Determine the (X, Y) coordinate at the center of the cell enclosing the given text.  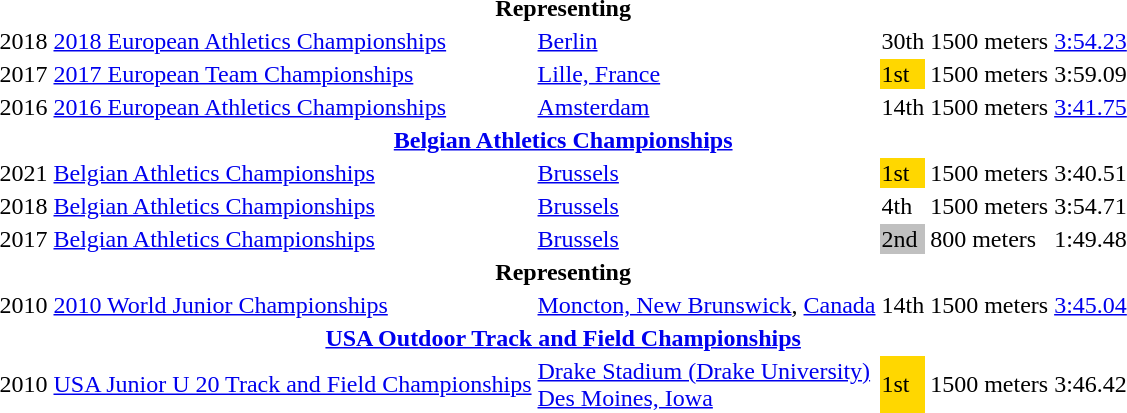
Lille, France (706, 74)
2010 World Junior Championships (292, 305)
2nd (903, 239)
2016 European Athletics Championships (292, 107)
Moncton, New Brunswick, Canada (706, 305)
Berlin (706, 41)
2018 European Athletics Championships (292, 41)
800 meters (990, 239)
Amsterdam (706, 107)
30th (903, 41)
2017 European Team Championships (292, 74)
USA Junior U 20 Track and Field Championships (292, 384)
Drake Stadium (Drake University) Des Moines, Iowa (706, 384)
4th (903, 206)
